Extract the [X, Y] coordinate from the center of the cell holding the provided text.  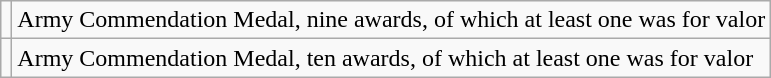
Army Commendation Medal, nine awards, of which at least one was for valor [392, 20]
Army Commendation Medal, ten awards, of which at least one was for valor [392, 58]
